Return the [X, Y] coordinate for the center point of the cell that contains the specified text.  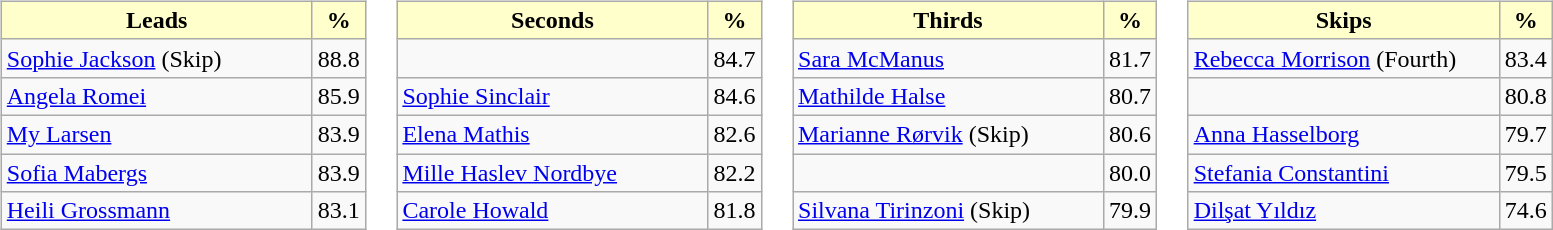
Leads [156, 20]
Sofia Mabergs [156, 173]
Angela Romei [156, 96]
Stefania Constantini [1344, 173]
79.5 [1526, 173]
Mille Haslev Nordbye [552, 173]
84.7 [734, 58]
Dilşat Yıldız [1344, 211]
80.8 [1526, 96]
Skips [1344, 20]
Carole Howald [552, 211]
Silvana Tirinzoni (Skip) [948, 211]
Sophie Sinclair [552, 96]
Mathilde Halse [948, 96]
80.7 [1130, 96]
80.0 [1130, 173]
83.1 [338, 211]
Marianne Rørvik (Skip) [948, 134]
Thirds [948, 20]
85.9 [338, 96]
81.7 [1130, 58]
Sophie Jackson (Skip) [156, 58]
79.7 [1526, 134]
88.8 [338, 58]
83.4 [1526, 58]
My Larsen [156, 134]
79.9 [1130, 211]
Elena Mathis [552, 134]
74.6 [1526, 211]
Seconds [552, 20]
80.6 [1130, 134]
Sara McManus [948, 58]
82.6 [734, 134]
Rebecca Morrison (Fourth) [1344, 58]
82.2 [734, 173]
Heili Grossmann [156, 211]
81.8 [734, 211]
Anna Hasselborg [1344, 134]
84.6 [734, 96]
